Return the [x, y] coordinate for the center point of the cell that contains the specified text.  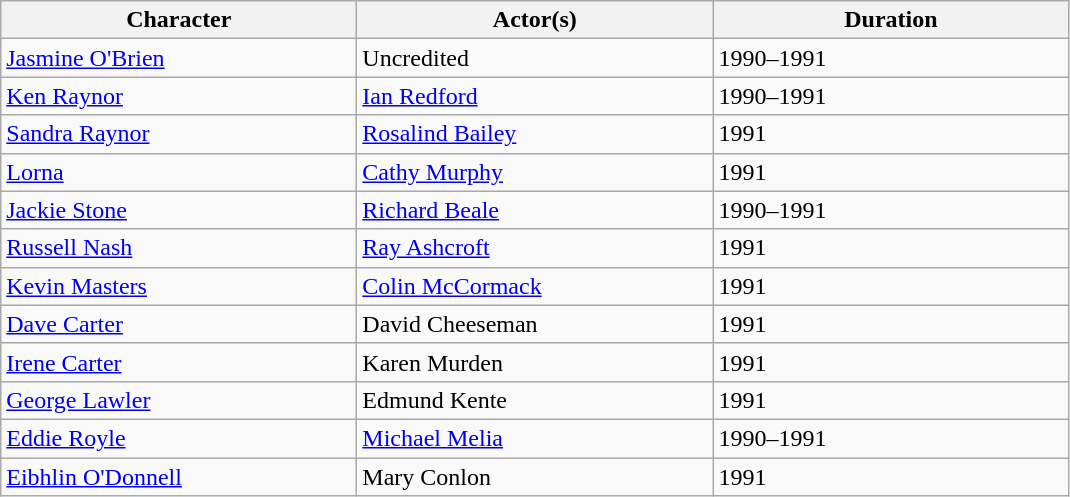
Edmund Kente [535, 400]
Karen Murden [535, 362]
Jasmine O'Brien [179, 58]
Irene Carter [179, 362]
Richard Beale [535, 210]
Rosalind Bailey [535, 134]
Eibhlin O'Donnell [179, 477]
Sandra Raynor [179, 134]
Russell Nash [179, 248]
Michael Melia [535, 438]
Colin McCormack [535, 286]
Character [179, 20]
Ken Raynor [179, 96]
George Lawler [179, 400]
Dave Carter [179, 324]
Ian Redford [535, 96]
Eddie Royle [179, 438]
Uncredited [535, 58]
Actor(s) [535, 20]
Ray Ashcroft [535, 248]
Mary Conlon [535, 477]
Kevin Masters [179, 286]
Jackie Stone [179, 210]
Duration [891, 20]
David Cheeseman [535, 324]
Cathy Murphy [535, 172]
Lorna [179, 172]
